Detect which cell encompasses the target text, then output its (x, y) center coordinate. 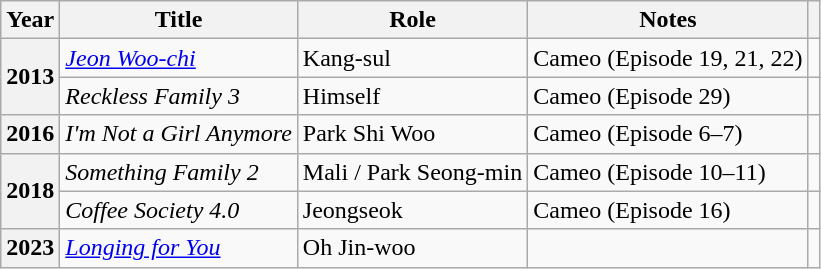
Oh Jin-woo (412, 248)
Title (179, 20)
Mali / Park Seong-min (412, 172)
Cameo (Episode 19, 21, 22) (668, 58)
Reckless Family 3 (179, 96)
Kang-sul (412, 58)
Cameo (Episode 16) (668, 210)
Role (412, 20)
Cameo (Episode 6–7) (668, 134)
2018 (30, 191)
I'm Not a Girl Anymore (179, 134)
Park Shi Woo (412, 134)
2023 (30, 248)
Jeon Woo-chi (179, 58)
Jeongseok (412, 210)
Coffee Society 4.0 (179, 210)
Cameo (Episode 10–11) (668, 172)
Something Family 2 (179, 172)
Longing for You (179, 248)
2016 (30, 134)
Cameo (Episode 29) (668, 96)
Year (30, 20)
2013 (30, 77)
Notes (668, 20)
Himself (412, 96)
